From the cell containing the given text, extract its center point as [X, Y] coordinate. 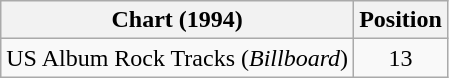
Position [401, 20]
13 [401, 58]
Chart (1994) [178, 20]
US Album Rock Tracks (Billboard) [178, 58]
